Find where the given text appears and provide that cell's center as (x, y) coordinate. 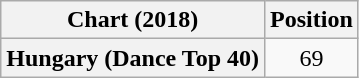
69 (312, 58)
Position (312, 20)
Chart (2018) (133, 20)
Hungary (Dance Top 40) (133, 58)
